From the cell containing the given text, extract its center point as (x, y) coordinate. 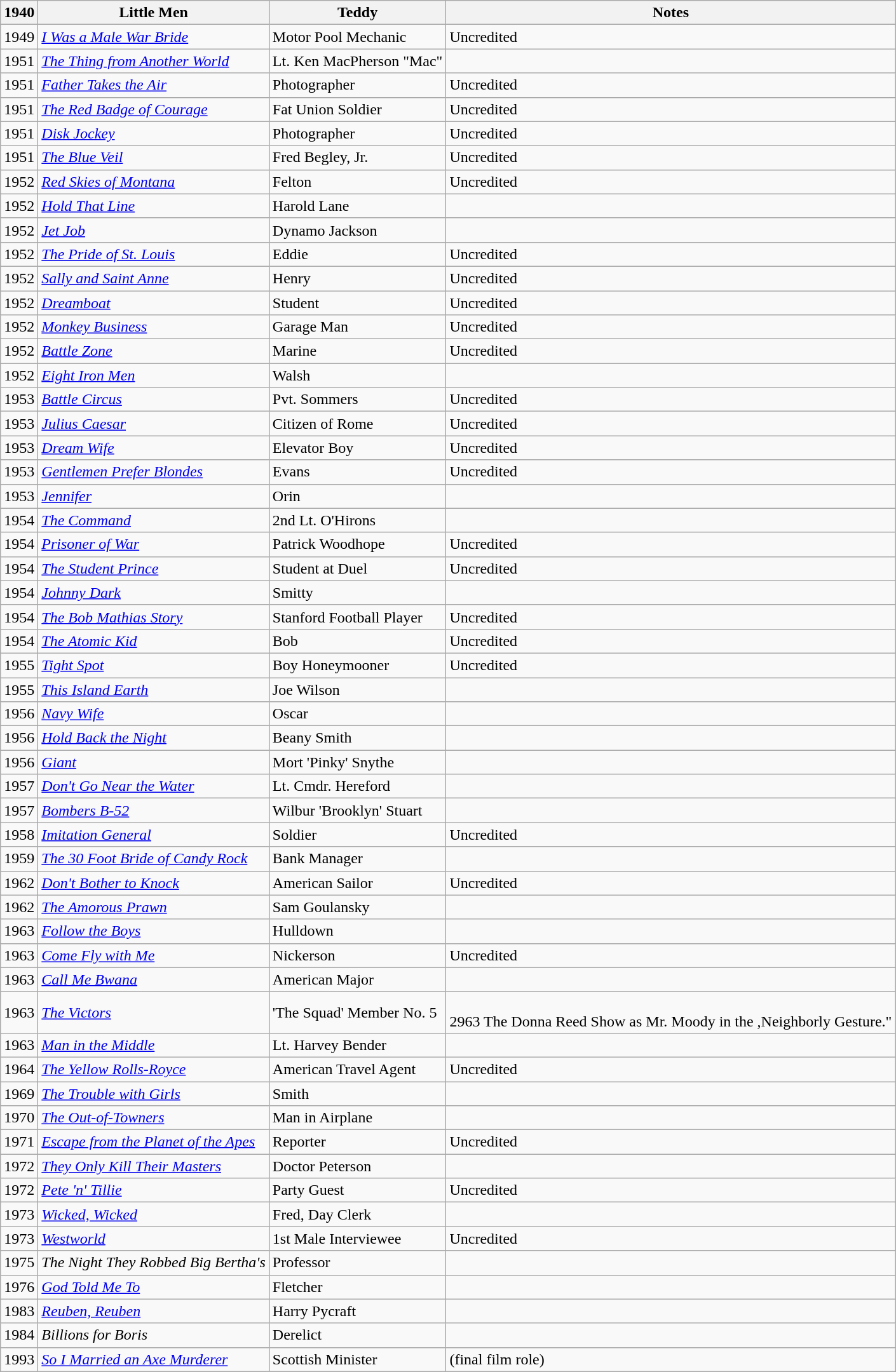
Soldier (357, 835)
The Night They Robbed Big Bertha's (154, 1263)
I Was a Male War Bride (154, 37)
Fat Union Soldier (357, 109)
Hulldown (357, 931)
Teddy (357, 13)
The Amorous Prawn (154, 907)
Imitation General (154, 835)
Father Takes the Air (154, 85)
The Atomic Kid (154, 641)
1984 (19, 1335)
Notes (671, 13)
Student at Duel (357, 568)
Smitty (357, 593)
American Major (357, 979)
Escape from the Planet of the Apes (154, 1142)
Bombers B-52 (154, 810)
The Blue Veil (154, 158)
Walsh (357, 375)
Jet Job (154, 230)
1959 (19, 859)
Don't Go Near the Water (154, 786)
Orin (357, 496)
1964 (19, 1069)
The Pride of St. Louis (154, 254)
Reuben, Reuben (154, 1311)
Bob (357, 641)
2963 The Donna Reed Show as Mr. Moody in the ,Neighborly Gesture." (671, 1012)
Mort 'Pinky' Snythe (357, 762)
Fred Begley, Jr. (357, 158)
1993 (19, 1359)
Come Fly with Me (154, 955)
Gentlemen Prefer Blondes (154, 472)
Harry Pycraft (357, 1311)
Smith (357, 1093)
1940 (19, 13)
American Sailor (357, 883)
Tight Spot (154, 665)
Wilbur 'Brooklyn' Stuart (357, 810)
Julius Caesar (154, 424)
Student (357, 303)
Hold Back the Night (154, 738)
'The Squad' Member No. 5 (357, 1012)
1971 (19, 1142)
This Island Earth (154, 689)
Nickerson (357, 955)
Marine (357, 351)
Sally and Saint Anne (154, 278)
God Told Me To (154, 1287)
Battle Circus (154, 400)
American Travel Agent (357, 1069)
1983 (19, 1311)
The Thing from Another World (154, 61)
Disk Jockey (154, 133)
Henry (357, 278)
Scottish Minister (357, 1359)
Sam Goulansky (357, 907)
Billions for Boris (154, 1335)
Dream Wife (154, 448)
Wicked, Wicked (154, 1214)
Harold Lane (357, 206)
Beany Smith (357, 738)
The Yellow Rolls-Royce (154, 1069)
(final film role) (671, 1359)
Citizen of Rome (357, 424)
1975 (19, 1263)
Boy Honeymooner (357, 665)
Follow the Boys (154, 931)
2nd Lt. O'Hirons (357, 520)
Professor (357, 1263)
Navy Wife (154, 714)
Doctor Peterson (357, 1166)
Lt. Cmdr. Hereford (357, 786)
Pvt. Sommers (357, 400)
Evans (357, 472)
Battle Zone (154, 351)
Eight Iron Men (154, 375)
Lt. Ken MacPherson "Mac" (357, 61)
Dynamo Jackson (357, 230)
The Command (154, 520)
Joe Wilson (357, 689)
1949 (19, 37)
Don't Bother to Knock (154, 883)
Hold That Line (154, 206)
Prisoner of War (154, 544)
Pete 'n' Tillie (154, 1190)
Oscar (357, 714)
They Only Kill Their Masters (154, 1166)
Party Guest (357, 1190)
Giant (154, 762)
Bank Manager (357, 859)
The Victors (154, 1012)
1958 (19, 835)
1st Male Interviewee (357, 1239)
Fred, Day Clerk (357, 1214)
Garage Man (357, 327)
1969 (19, 1093)
The Bob Mathias Story (154, 617)
Fletcher (357, 1287)
Call Me Bwana (154, 979)
Eddie (357, 254)
Johnny Dark (154, 593)
Felton (357, 182)
Elevator Boy (357, 448)
The Student Prince (154, 568)
Jennifer (154, 496)
Patrick Woodhope (357, 544)
Reporter (357, 1142)
Red Skies of Montana (154, 182)
Monkey Business (154, 327)
Dreamboat (154, 303)
1976 (19, 1287)
The Trouble with Girls (154, 1093)
Man in the Middle (154, 1045)
Man in Airplane (357, 1118)
Stanford Football Player (357, 617)
Westworld (154, 1239)
The 30 Foot Bride of Candy Rock (154, 859)
The Red Badge of Courage (154, 109)
1970 (19, 1118)
Motor Pool Mechanic (357, 37)
Derelict (357, 1335)
So I Married an Axe Murderer (154, 1359)
The Out-of-Towners (154, 1118)
Little Men (154, 13)
Lt. Harvey Bender (357, 1045)
